For the text-containing cell, return its midpoint in (X, Y) coordinate format. 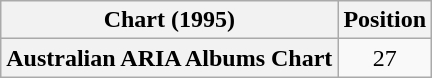
27 (385, 58)
Australian ARIA Albums Chart (170, 58)
Chart (1995) (170, 20)
Position (385, 20)
